Detect which cell encompasses the target text, then output its (X, Y) center coordinate. 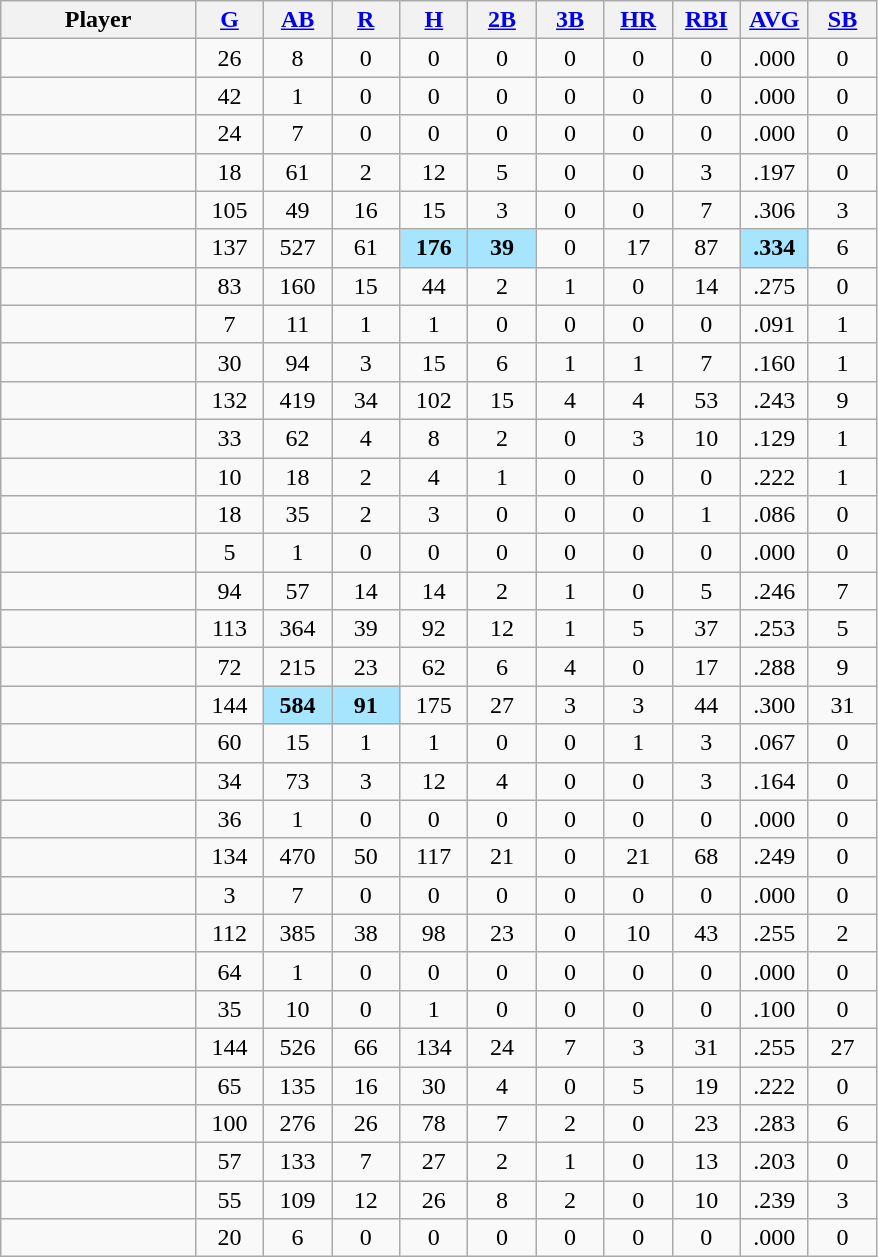
38 (366, 933)
Player (98, 20)
364 (298, 629)
419 (298, 400)
215 (298, 667)
50 (366, 857)
83 (229, 286)
385 (298, 933)
98 (434, 933)
65 (229, 1085)
60 (229, 743)
19 (706, 1085)
HR (638, 20)
13 (706, 1162)
276 (298, 1124)
.249 (774, 857)
G (229, 20)
55 (229, 1200)
78 (434, 1124)
49 (298, 210)
92 (434, 629)
AVG (774, 20)
.160 (774, 362)
SB (842, 20)
133 (298, 1162)
.129 (774, 438)
.086 (774, 515)
135 (298, 1085)
20 (229, 1238)
87 (706, 248)
.197 (774, 172)
.288 (774, 667)
.067 (774, 743)
526 (298, 1047)
AB (298, 20)
.275 (774, 286)
.334 (774, 248)
113 (229, 629)
37 (706, 629)
160 (298, 286)
176 (434, 248)
.239 (774, 1200)
527 (298, 248)
102 (434, 400)
H (434, 20)
73 (298, 781)
.300 (774, 705)
470 (298, 857)
112 (229, 933)
36 (229, 819)
.091 (774, 324)
33 (229, 438)
72 (229, 667)
117 (434, 857)
11 (298, 324)
53 (706, 400)
137 (229, 248)
109 (298, 1200)
.253 (774, 629)
3B (570, 20)
68 (706, 857)
42 (229, 96)
91 (366, 705)
.246 (774, 591)
175 (434, 705)
100 (229, 1124)
2B (502, 20)
132 (229, 400)
.283 (774, 1124)
.306 (774, 210)
66 (366, 1047)
.243 (774, 400)
.164 (774, 781)
.203 (774, 1162)
105 (229, 210)
584 (298, 705)
43 (706, 933)
RBI (706, 20)
.100 (774, 1009)
R (366, 20)
64 (229, 971)
